For the text-containing cell, return its midpoint in [x, y] coordinate format. 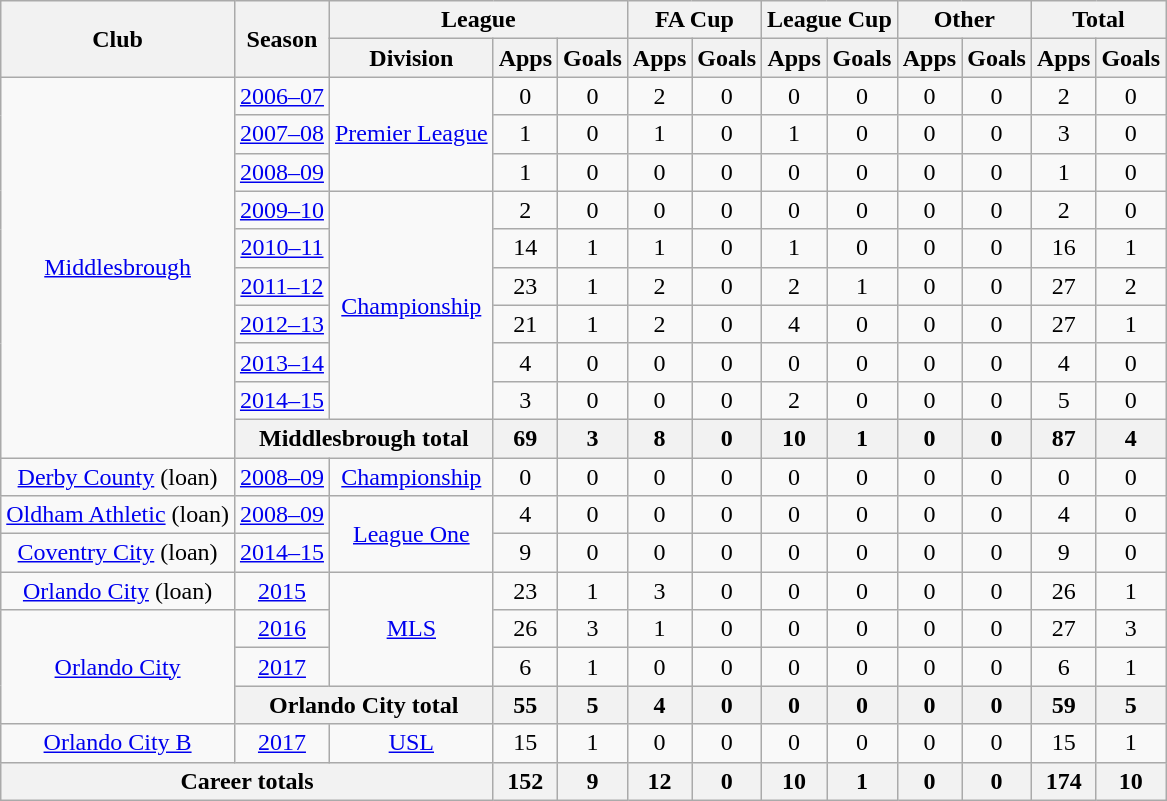
Coventry City (loan) [118, 553]
Middlesbrough total [364, 438]
2011–12 [282, 286]
2013–14 [282, 362]
Orlando City B [118, 743]
16 [1063, 248]
152 [525, 781]
14 [525, 248]
Derby County (loan) [118, 477]
League Cup [830, 20]
8 [659, 438]
Middlesbrough [118, 268]
Orlando City (loan) [118, 591]
MLS [411, 629]
Premier League [411, 134]
2016 [282, 629]
12 [659, 781]
Orlando City total [364, 705]
Oldham Athletic (loan) [118, 515]
2009–10 [282, 210]
Division [411, 58]
League [478, 20]
2010–11 [282, 248]
Club [118, 39]
Orlando City [118, 667]
2015 [282, 591]
Career totals [247, 781]
69 [525, 438]
USL [411, 743]
League One [411, 534]
87 [1063, 438]
Total [1098, 20]
Other [964, 20]
2012–13 [282, 324]
2007–08 [282, 134]
55 [525, 705]
21 [525, 324]
FA Cup [694, 20]
Season [282, 39]
174 [1063, 781]
2006–07 [282, 96]
59 [1063, 705]
